Capture the cell that displays the provided text and extract its [x, y] central coordinate. 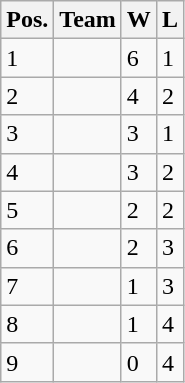
0 [138, 362]
8 [28, 324]
L [170, 20]
Pos. [28, 20]
Team [88, 20]
7 [28, 286]
W [138, 20]
5 [28, 210]
9 [28, 362]
